Capture the cell that displays the provided text and extract its [x, y] central coordinate. 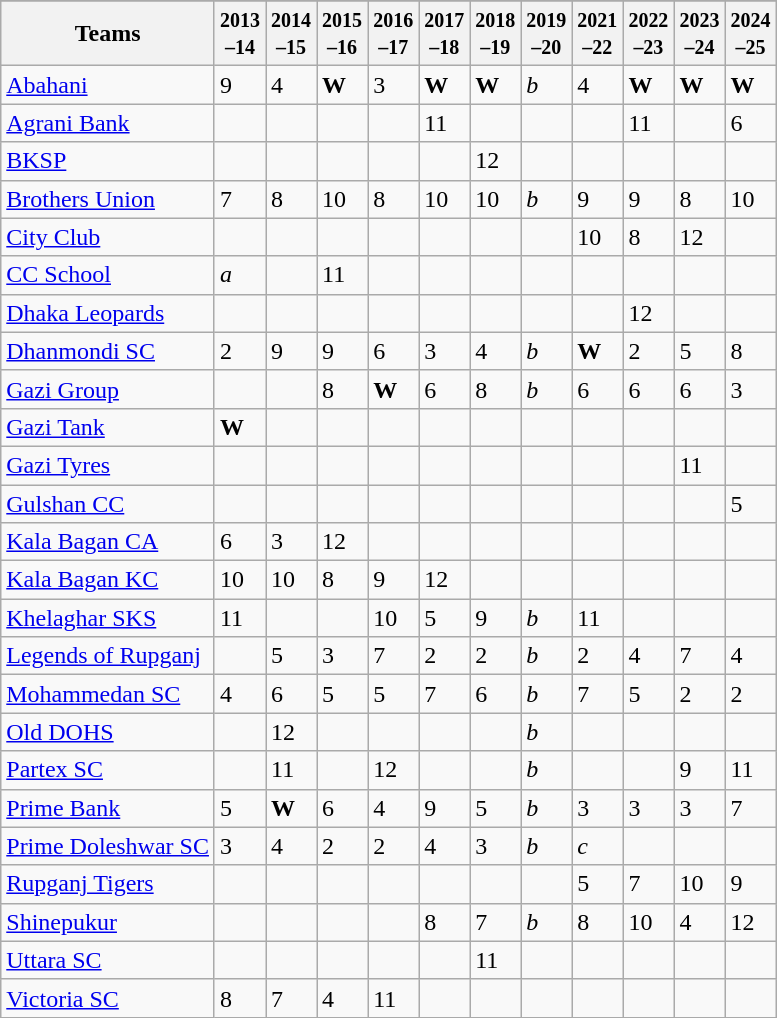
2024–25 [750, 34]
Prime Doleshwar SC [108, 846]
Old DOHS [108, 732]
City Club [108, 237]
Gazi Tyres [108, 465]
Agrani Bank [108, 123]
CC School [108, 275]
Kala Bagan CA [108, 542]
Shinepukur [108, 922]
Uttara SC [108, 960]
Partex SC [108, 770]
Gulshan CC [108, 503]
Victoria SC [108, 998]
Gazi Group [108, 389]
2021–22 [598, 34]
c [598, 846]
2023–24 [700, 34]
2016–17 [394, 34]
BKSP [108, 161]
Dhanmondi SC [108, 351]
a [240, 275]
Teams [108, 34]
2013–14 [240, 34]
Legends of Rupganj [108, 656]
Rupganj Tigers [108, 884]
2014–15 [292, 34]
Khelaghar SKS [108, 618]
Abahani [108, 85]
2017–18 [444, 34]
Mohammedan SC [108, 694]
Kala Bagan KC [108, 580]
Gazi Tank [108, 427]
2022–23 [648, 34]
Dhaka Leopards [108, 313]
Prime Bank [108, 808]
2018–19 [496, 34]
2015–16 [342, 34]
2019–20 [546, 34]
Brothers Union [108, 199]
